Find where the given text appears and provide that cell's center as [X, Y] coordinate. 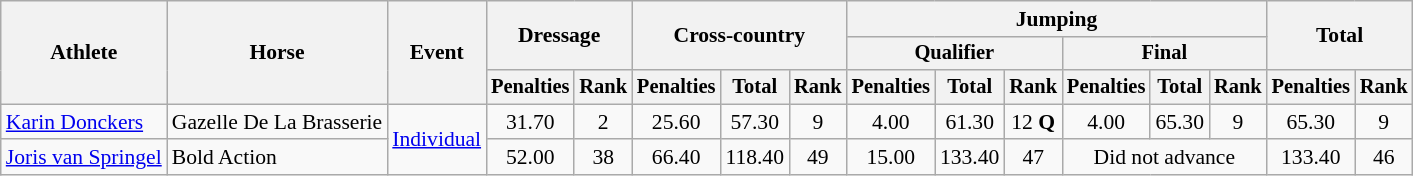
49 [818, 158]
Dressage [559, 36]
Jumping [1057, 19]
Event [436, 52]
31.70 [530, 122]
Horse [277, 52]
12 Q [1033, 122]
15.00 [891, 158]
Gazelle De La Brasserie [277, 122]
Karin Donckers [84, 122]
Individual [436, 140]
25.60 [676, 122]
52.00 [530, 158]
46 [1384, 158]
61.30 [970, 122]
Athlete [84, 52]
47 [1033, 158]
66.40 [676, 158]
118.40 [754, 158]
Cross-country [740, 36]
38 [603, 158]
Qualifier [954, 54]
Final [1164, 54]
Joris van Springel [84, 158]
57.30 [754, 122]
2 [603, 122]
Did not advance [1164, 158]
Bold Action [277, 158]
